Return the [x, y] coordinate for the center point of the cell that contains the specified text.  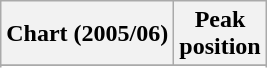
Peakposition [220, 34]
Chart (2005/06) [88, 34]
